Detect which cell encompasses the target text, then output its (X, Y) center coordinate. 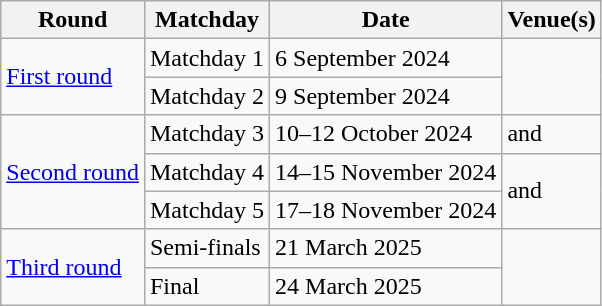
Matchday 5 (206, 210)
Round (73, 20)
Second round (73, 172)
Semi-finals (206, 248)
Third round (73, 267)
Matchday 2 (206, 96)
Matchday 4 (206, 172)
Date (386, 20)
Venue(s) (552, 20)
10–12 October 2024 (386, 134)
Matchday (206, 20)
21 March 2025 (386, 248)
Final (206, 286)
17–18 November 2024 (386, 210)
First round (73, 77)
14–15 November 2024 (386, 172)
Matchday 1 (206, 58)
24 March 2025 (386, 286)
Matchday 3 (206, 134)
9 September 2024 (386, 96)
6 September 2024 (386, 58)
